Capture the cell that displays the provided text and extract its (x, y) central coordinate. 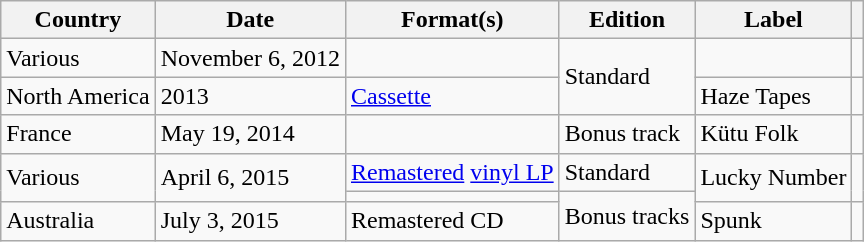
Haze Tapes (774, 96)
Bonus tracks (627, 216)
Format(s) (452, 20)
Kütu Folk (774, 134)
Date (250, 20)
November 6, 2012 (250, 58)
Remastered CD (452, 221)
Australia (78, 221)
2013 (250, 96)
Cassette (452, 96)
Label (774, 20)
July 3, 2015 (250, 221)
France (78, 134)
Lucky Number (774, 178)
Country (78, 20)
Edition (627, 20)
Remastered vinyl LP (452, 172)
North America (78, 96)
April 6, 2015 (250, 178)
Spunk (774, 221)
May 19, 2014 (250, 134)
Bonus track (627, 134)
